Scan for the cell matching the given text and deliver its [x, y] coordinate at center. 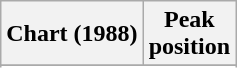
Peakposition [189, 34]
Chart (1988) [72, 34]
